Capture the cell that displays the provided text and extract its [x, y] central coordinate. 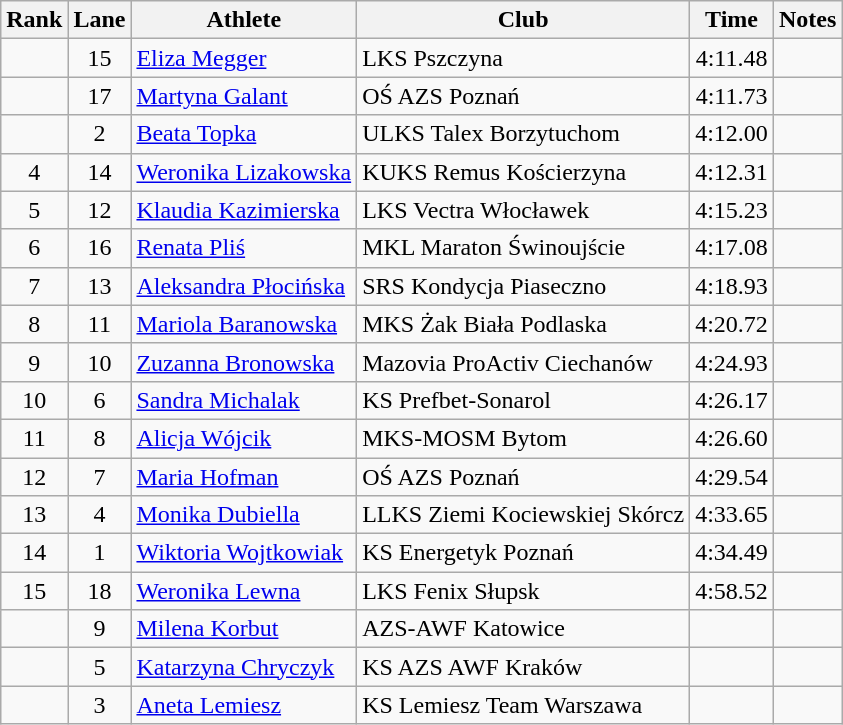
KS Lemiesz Team Warszawa [524, 705]
1 [100, 553]
4:26.60 [732, 438]
4:29.54 [732, 477]
Renata Pliś [244, 248]
Aneta Lemiesz [244, 705]
KS Energetyk Poznań [524, 553]
Milena Korbut [244, 629]
Maria Hofman [244, 477]
18 [100, 591]
Rank [34, 20]
4:12.31 [732, 172]
LKS Vectra Włocławek [524, 210]
4:24.93 [732, 362]
4:17.08 [732, 248]
Club [524, 20]
Monika Dubiella [244, 515]
Klaudia Kazimierska [244, 210]
MKS-MOSM Bytom [524, 438]
Beata Topka [244, 134]
4:33.65 [732, 515]
AZS-AWF Katowice [524, 629]
4:15.23 [732, 210]
Mariola Baranowska [244, 324]
Aleksandra Płocińska [244, 286]
LKS Fenix Słupsk [524, 591]
4:26.17 [732, 400]
Martyna Galant [244, 96]
4:34.49 [732, 553]
Lane [100, 20]
LLKS Ziemi Kociewskiej Skórcz [524, 515]
Weronika Lizakowska [244, 172]
Notes [807, 20]
Wiktoria Wojtkowiak [244, 553]
Mazovia ProActiv Ciechanów [524, 362]
ULKS Talex Borzytuchom [524, 134]
Athlete [244, 20]
SRS Kondycja Piaseczno [524, 286]
KS AZS AWF Kraków [524, 667]
KS Prefbet-Sonarol [524, 400]
4:12.00 [732, 134]
Katarzyna Chryczyk [244, 667]
4:18.93 [732, 286]
Time [732, 20]
KUKS Remus Kościerzyna [524, 172]
Alicja Wójcik [244, 438]
4:58.52 [732, 591]
4:20.72 [732, 324]
Zuzanna Bronowska [244, 362]
Eliza Megger [244, 58]
17 [100, 96]
4:11.73 [732, 96]
LKS Pszczyna [524, 58]
MKS Żak Biała Podlaska [524, 324]
MKL Maraton Świnoujście [524, 248]
Weronika Lewna [244, 591]
4:11.48 [732, 58]
16 [100, 248]
3 [100, 705]
Sandra Michalak [244, 400]
2 [100, 134]
